Search for the cell housing the specified text and yield its [x, y] center coordinate. 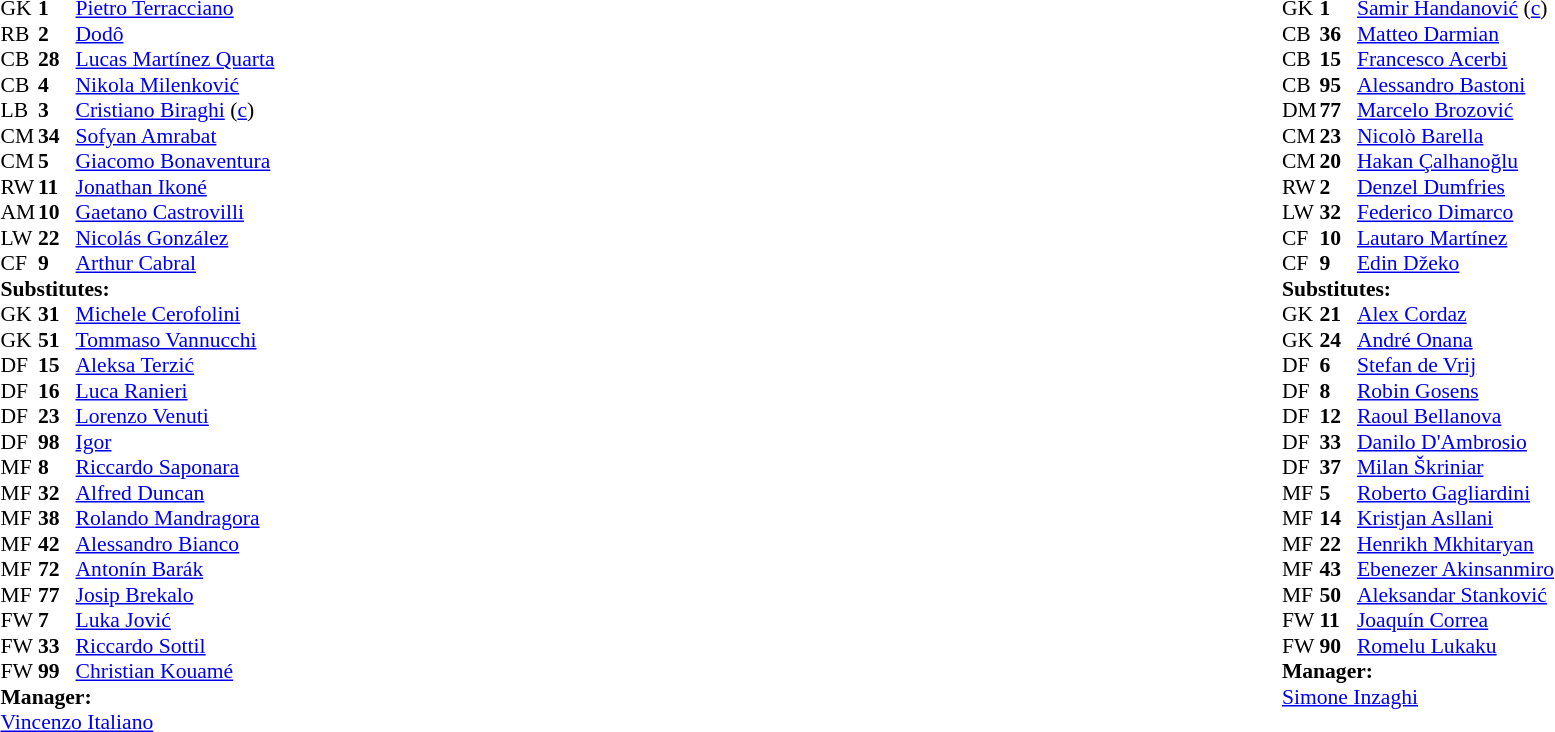
Riccardo Sottil [176, 646]
Luca Ranieri [176, 391]
DM [1301, 111]
Aleksa Terzić [176, 365]
72 [57, 569]
Nicolás González [176, 238]
Gaetano Castrovilli [176, 213]
Rolando Mandragora [176, 519]
51 [57, 340]
Milan Škriniar [1456, 467]
Riccardo Saponara [176, 467]
Cristiano Biraghi (c) [176, 111]
37 [1338, 467]
Lucas Martínez Quarta [176, 59]
Denzel Dumfries [1456, 187]
Luka Jović [176, 621]
7 [57, 621]
Arthur Cabral [176, 263]
Lorenzo Venuti [176, 417]
Igor [176, 442]
43 [1338, 569]
Stefan de Vrij [1456, 365]
Dodô [176, 34]
Antonín Barák [176, 569]
95 [1338, 85]
Nicolò Barella [1456, 136]
21 [1338, 315]
Henrikh Mkhitaryan [1456, 544]
Josip Brekalo [176, 595]
Francesco Acerbi [1456, 59]
Hakan Çalhanoğlu [1456, 161]
Christian Kouamé [176, 671]
90 [1338, 646]
Kristjan Asllani [1456, 519]
42 [57, 544]
Danilo D'Ambrosio [1456, 442]
12 [1338, 417]
LB [19, 111]
Giacomo Bonaventura [176, 161]
3 [57, 111]
Raoul Bellanova [1456, 417]
Alfred Duncan [176, 493]
Ebenezer Akinsanmiro [1456, 569]
Aleksandar Stanković [1456, 595]
Jonathan Ikoné [176, 187]
Alessandro Bastoni [1456, 85]
Sofyan Amrabat [176, 136]
4 [57, 85]
31 [57, 315]
Lautaro Martínez [1456, 238]
28 [57, 59]
20 [1338, 161]
Nikola Milenković [176, 85]
24 [1338, 340]
98 [57, 442]
38 [57, 519]
99 [57, 671]
Joaquín Correa [1456, 621]
50 [1338, 595]
36 [1338, 34]
Tommaso Vannucchi [176, 340]
14 [1338, 519]
34 [57, 136]
Marcelo Brozović [1456, 111]
Michele Cerofolini [176, 315]
Edin Džeko [1456, 263]
Federico Dimarco [1456, 213]
Simone Inzaghi [1418, 697]
RB [19, 34]
André Onana [1456, 340]
AM [19, 213]
Romelu Lukaku [1456, 646]
Alex Cordaz [1456, 315]
6 [1338, 365]
Roberto Gagliardini [1456, 493]
Alessandro Bianco [176, 544]
16 [57, 391]
Robin Gosens [1456, 391]
Matteo Darmian [1456, 34]
